Find where the given text appears and provide that cell's center as [x, y] coordinate. 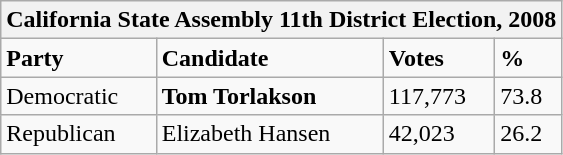
% [528, 58]
Candidate [270, 58]
Republican [78, 134]
26.2 [528, 134]
Democratic [78, 96]
Party [78, 58]
42,023 [438, 134]
Elizabeth Hansen [270, 134]
California State Assembly 11th District Election, 2008 [282, 20]
117,773 [438, 96]
Votes [438, 58]
Tom Torlakson [270, 96]
73.8 [528, 96]
